From the cell containing the given text, extract its center point as [X, Y] coordinate. 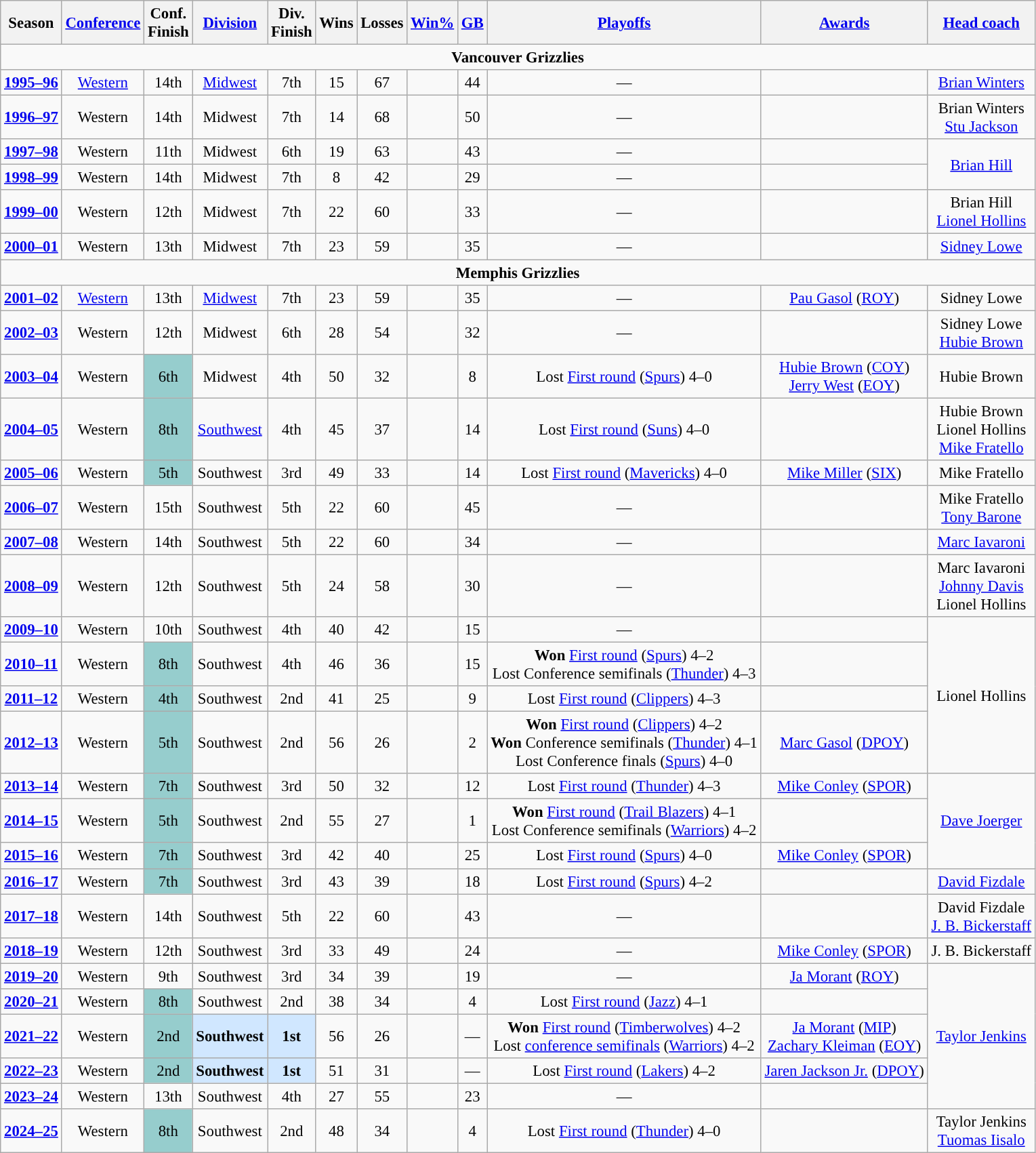
41 [336, 699]
1995–96 [31, 83]
Hubie Brown (COY)Jerry West (EOY) [844, 376]
Pau Gasol (ROY) [844, 298]
44 [472, 83]
Season [31, 23]
9 [472, 699]
2 [472, 743]
18 [472, 881]
Wins [336, 23]
Brian Hill [981, 164]
2010–11 [31, 664]
Marc IavaroniJohnny DavisLionel Hollins [981, 586]
46 [336, 664]
1 [472, 822]
David Fizdale [981, 881]
Marc Iavaroni [981, 542]
Conf. Finish [168, 23]
2007–08 [31, 542]
Jaren Jackson Jr. (DPOY) [844, 1071]
Taylor JenkinsTuomas Iisalo [981, 1131]
2014–15 [31, 822]
38 [336, 1002]
Lost First round (Lakers) 4–2 [624, 1071]
51 [336, 1071]
2017–18 [31, 916]
2002–03 [31, 332]
58 [382, 586]
37 [382, 429]
Mike Fratello [981, 473]
Marc Gasol (DPOY) [844, 743]
2008–09 [31, 586]
Dave Joerger [981, 821]
2000–01 [31, 247]
12 [472, 786]
Won First round (Spurs) 4–2Lost Conference semifinals (Thunder) 4–3 [624, 664]
2021–22 [31, 1036]
Lost First round (Suns) 4–0 [624, 429]
2011–12 [31, 699]
Div. Finish [291, 23]
2001–02 [31, 298]
Mike Miller (SIX) [844, 473]
48 [336, 1131]
31 [382, 1071]
2018–19 [31, 950]
Head coach [981, 23]
2023–24 [31, 1096]
15th [168, 507]
Brian WintersStu Jackson [981, 118]
1996–97 [31, 118]
Won First round (Timberwolves) 4–2 Lost conference semifinals (Warriors) 4–2 [624, 1036]
2013–14 [31, 786]
Lost First round (Mavericks) 4–0 [624, 473]
2005–06 [31, 473]
Losses [382, 23]
Sidney LoweHubie Brown [981, 332]
Won First round (Trail Blazers) 4–1 Lost Conference semifinals (Warriors) 4–2 [624, 822]
1998–99 [31, 178]
10th [168, 630]
Lost First round (Thunder) 4–0 [624, 1131]
Lionel Hollins [981, 695]
1999–00 [31, 211]
2016–17 [31, 881]
Brian HillLionel Hollins [981, 211]
Memphis Grizzlies [518, 272]
68 [382, 118]
2003–04 [31, 376]
2004–05 [31, 429]
David FizdaleJ. B. Bickerstaff [981, 916]
Conference [103, 23]
11th [168, 152]
Hubie Brown [981, 376]
Won First round (Clippers) 4–2 Won Conference semifinals (Thunder) 4–1 Lost Conference finals (Spurs) 4–0 [624, 743]
Taylor Jenkins [981, 1036]
Lost First round (Clippers) 4–3 [624, 699]
J. B. Bickerstaff [981, 950]
36 [382, 664]
2006–07 [31, 507]
Win% [432, 23]
Mike FratelloTony Barone [981, 507]
GB [472, 23]
Brian Winters [981, 83]
Lost First round (Thunder) 4–3 [624, 786]
30 [472, 586]
28 [336, 332]
2019–20 [31, 976]
Ja Morant (MIP)Zachary Kleiman (EOY) [844, 1036]
54 [382, 332]
2015–16 [31, 856]
2009–10 [31, 630]
9th [168, 976]
1997–98 [31, 152]
2020–21 [31, 1002]
63 [382, 152]
Awards [844, 23]
2022–23 [31, 1071]
2012–13 [31, 743]
29 [472, 178]
67 [382, 83]
Lost First round (Spurs) 4–2 [624, 881]
2024–25 [31, 1131]
Ja Morant (ROY) [844, 976]
Lost First round (Jazz) 4–1 [624, 1002]
Vancouver Grizzlies [518, 58]
Division [230, 23]
Hubie BrownLionel HollinsMike Fratello [981, 429]
Playoffs [624, 23]
